Capture the cell that displays the provided text and extract its [x, y] central coordinate. 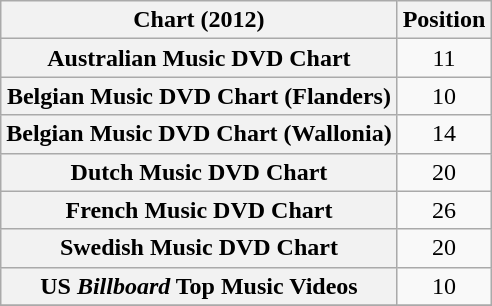
Belgian Music DVD Chart (Wallonia) [199, 134]
26 [444, 210]
Belgian Music DVD Chart (Flanders) [199, 96]
14 [444, 134]
Swedish Music DVD Chart [199, 248]
Dutch Music DVD Chart [199, 172]
US Billboard Top Music Videos [199, 286]
Australian Music DVD Chart [199, 58]
11 [444, 58]
Position [444, 20]
Chart (2012) [199, 20]
French Music DVD Chart [199, 210]
